From the cell containing the given text, extract its center point as [x, y] coordinate. 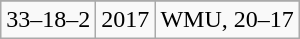
WMU, 20–17 [227, 20]
2017 [126, 20]
33–18–2 [48, 20]
